From the cell containing the given text, extract its center point as [x, y] coordinate. 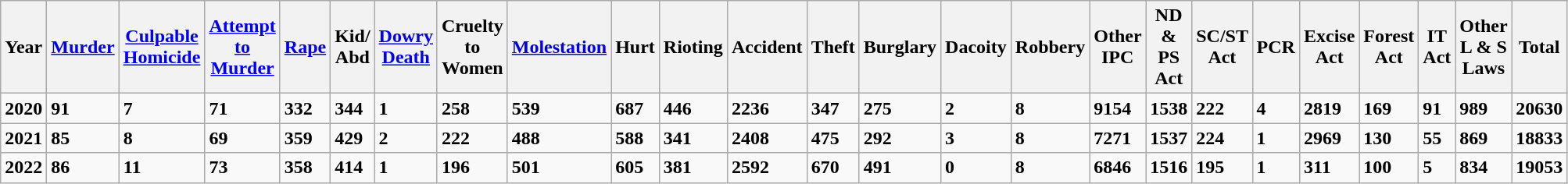
Murder [83, 47]
Other L & S Laws [1484, 47]
Year [23, 47]
18833 [1540, 138]
501 [559, 168]
Kid/ Abd [353, 47]
Rape [305, 47]
605 [635, 168]
311 [1329, 168]
55 [1437, 138]
3 [976, 138]
Forest Act [1389, 47]
2020 [23, 108]
86 [83, 168]
PCR [1276, 47]
11 [162, 168]
Dowry Death [406, 47]
130 [1389, 138]
4 [1276, 108]
7271 [1118, 138]
1537 [1169, 138]
292 [900, 138]
446 [693, 108]
69 [242, 138]
491 [900, 168]
670 [833, 168]
381 [693, 168]
Attempt to Murder [242, 47]
2408 [767, 138]
IT Act [1437, 47]
2236 [767, 108]
85 [83, 138]
Other IPC [1118, 47]
989 [1484, 108]
275 [900, 108]
539 [559, 108]
71 [242, 108]
359 [305, 138]
358 [305, 168]
Burglary [900, 47]
834 [1484, 168]
332 [305, 108]
Total [1540, 47]
2969 [1329, 138]
196 [472, 168]
Robbery [1050, 47]
195 [1223, 168]
588 [635, 138]
2021 [23, 138]
869 [1484, 138]
2819 [1329, 108]
Rioting [693, 47]
7 [162, 108]
Theft [833, 47]
6846 [1118, 168]
100 [1389, 168]
414 [353, 168]
687 [635, 108]
2592 [767, 168]
1538 [1169, 108]
1516 [1169, 168]
SC/ST Act [1223, 47]
20630 [1540, 108]
0 [976, 168]
475 [833, 138]
2022 [23, 168]
Hurt [635, 47]
Molestation [559, 47]
5 [1437, 168]
344 [353, 108]
347 [833, 108]
Cruelty to Women [472, 47]
Accident [767, 47]
169 [1389, 108]
258 [472, 108]
19053 [1540, 168]
429 [353, 138]
Excise Act [1329, 47]
Culpable Homicide [162, 47]
ND & PS Act [1169, 47]
224 [1223, 138]
9154 [1118, 108]
488 [559, 138]
Dacoity [976, 47]
73 [242, 168]
341 [693, 138]
